For the text-containing cell, return its midpoint in [X, Y] coordinate format. 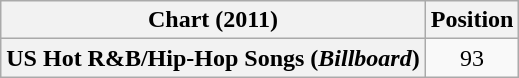
Chart (2011) [213, 20]
Position [472, 20]
93 [472, 58]
US Hot R&B/Hip-Hop Songs (Billboard) [213, 58]
